Return the (x, y) coordinate for the center point of the cell that contains the specified text.  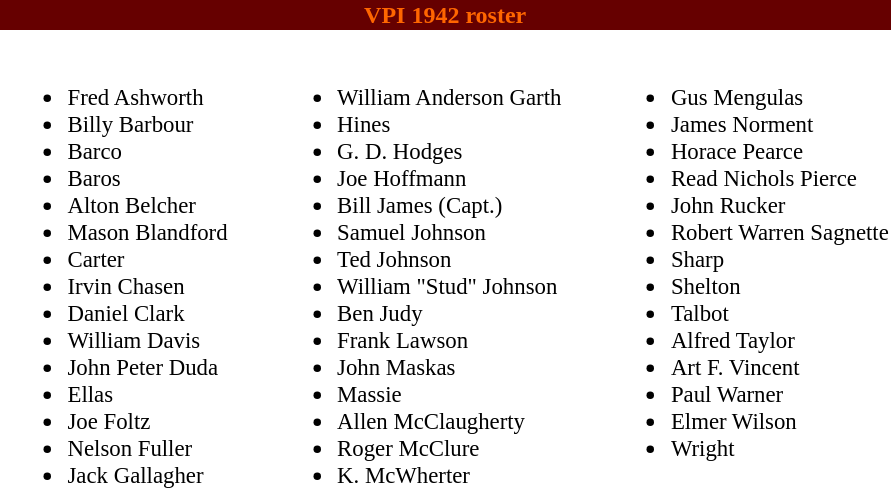
VPI 1942 roster (445, 15)
